From the cell containing the given text, extract its center point as [x, y] coordinate. 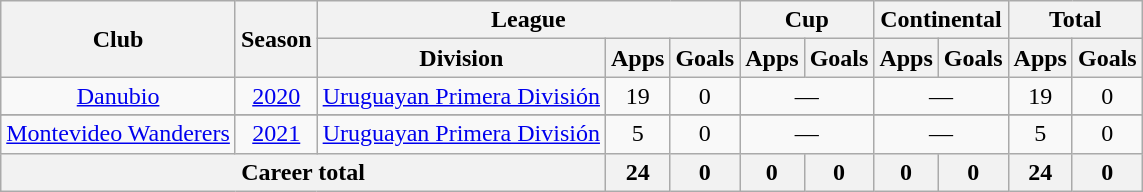
2020 [276, 96]
Total [1075, 20]
Season [276, 39]
Career total [304, 172]
Club [118, 39]
League [528, 20]
Cup [807, 20]
2021 [276, 134]
Danubio [118, 96]
Continental [941, 20]
Montevideo Wanderers [118, 134]
Division [461, 58]
